Output the (X, Y) coordinate of the center of the cell containing the given text.  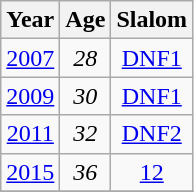
2011 (30, 134)
DNF2 (152, 134)
Slalom (152, 20)
2015 (30, 172)
36 (86, 172)
12 (152, 172)
32 (86, 134)
Year (30, 20)
2009 (30, 96)
30 (86, 96)
2007 (30, 58)
28 (86, 58)
Age (86, 20)
